Detect which cell encompasses the target text, then output its (x, y) center coordinate. 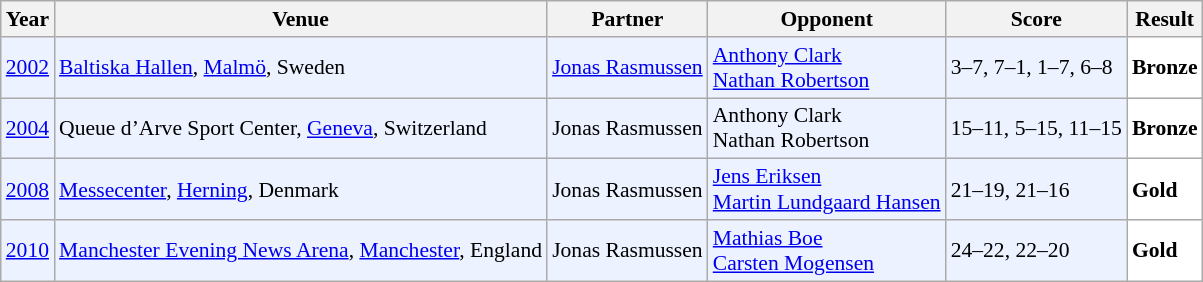
Year (28, 19)
2010 (28, 250)
2004 (28, 128)
Queue d’Arve Sport Center, Geneva, Switzerland (300, 128)
2002 (28, 68)
Partner (628, 19)
Score (1036, 19)
Result (1165, 19)
2008 (28, 190)
Messecenter, Herning, Denmark (300, 190)
Baltiska Hallen, Malmö, Sweden (300, 68)
Opponent (827, 19)
Venue (300, 19)
21–19, 21–16 (1036, 190)
Jens Eriksen Martin Lundgaard Hansen (827, 190)
3–7, 7–1, 1–7, 6–8 (1036, 68)
Mathias Boe Carsten Mogensen (827, 250)
Manchester Evening News Arena, Manchester, England (300, 250)
24–22, 22–20 (1036, 250)
15–11, 5–15, 11–15 (1036, 128)
